Extract the (X, Y) coordinate from the center of the cell holding the provided text.  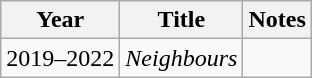
Title (182, 20)
Neighbours (182, 58)
Year (60, 20)
2019–2022 (60, 58)
Notes (277, 20)
